Extract the [X, Y] coordinate from the center of the cell holding the provided text.  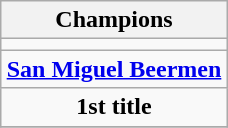
Champions [114, 20]
1st title [114, 107]
San Miguel Beermen [114, 69]
